Determine the (X, Y) coordinate at the center of the cell enclosing the given text.  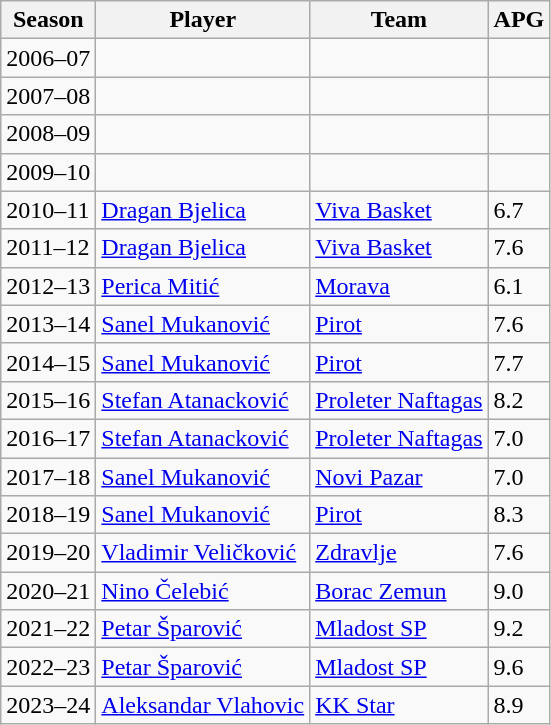
2021–22 (48, 629)
Morava (399, 286)
2009–10 (48, 172)
2020–21 (48, 591)
2006–07 (48, 58)
2018–19 (48, 515)
2014–15 (48, 362)
2008–09 (48, 134)
Team (399, 20)
7.7 (519, 362)
6.1 (519, 286)
Novi Pazar (399, 477)
Player (203, 20)
2007–08 (48, 96)
2011–12 (48, 248)
Aleksandar Vlahovic (203, 705)
6.7 (519, 210)
2010–11 (48, 210)
Nino Čelebić (203, 591)
2023–24 (48, 705)
8.2 (519, 400)
Perica Mitić (203, 286)
Vladimir Veličković (203, 553)
2013–14 (48, 324)
2016–17 (48, 438)
8.3 (519, 515)
Zdravlje (399, 553)
2017–18 (48, 477)
9.2 (519, 629)
9.0 (519, 591)
2015–16 (48, 400)
2019–20 (48, 553)
KK Star (399, 705)
9.6 (519, 667)
Season (48, 20)
APG (519, 20)
Borac Zemun (399, 591)
2022–23 (48, 667)
8.9 (519, 705)
2012–13 (48, 286)
